Provide the [X, Y] coordinate of the cell's center where the given text is located.  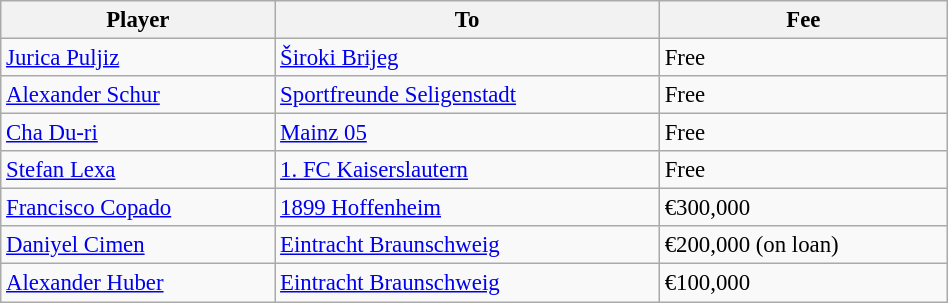
1899 Hoffenheim [468, 208]
Široki Brijeg [468, 58]
€100,000 [803, 283]
Jurica Puljiz [138, 58]
Sportfreunde Seligenstadt [468, 95]
€300,000 [803, 208]
Alexander Huber [138, 283]
1. FC Kaiserslautern [468, 170]
Cha Du-ri [138, 133]
Daniyel Cimen [138, 245]
To [468, 20]
Francisco Copado [138, 208]
Fee [803, 20]
Player [138, 20]
Mainz 05 [468, 133]
Alexander Schur [138, 95]
Stefan Lexa [138, 170]
€200,000 (on loan) [803, 245]
